Return (X, Y) of the center of cell containing provided text 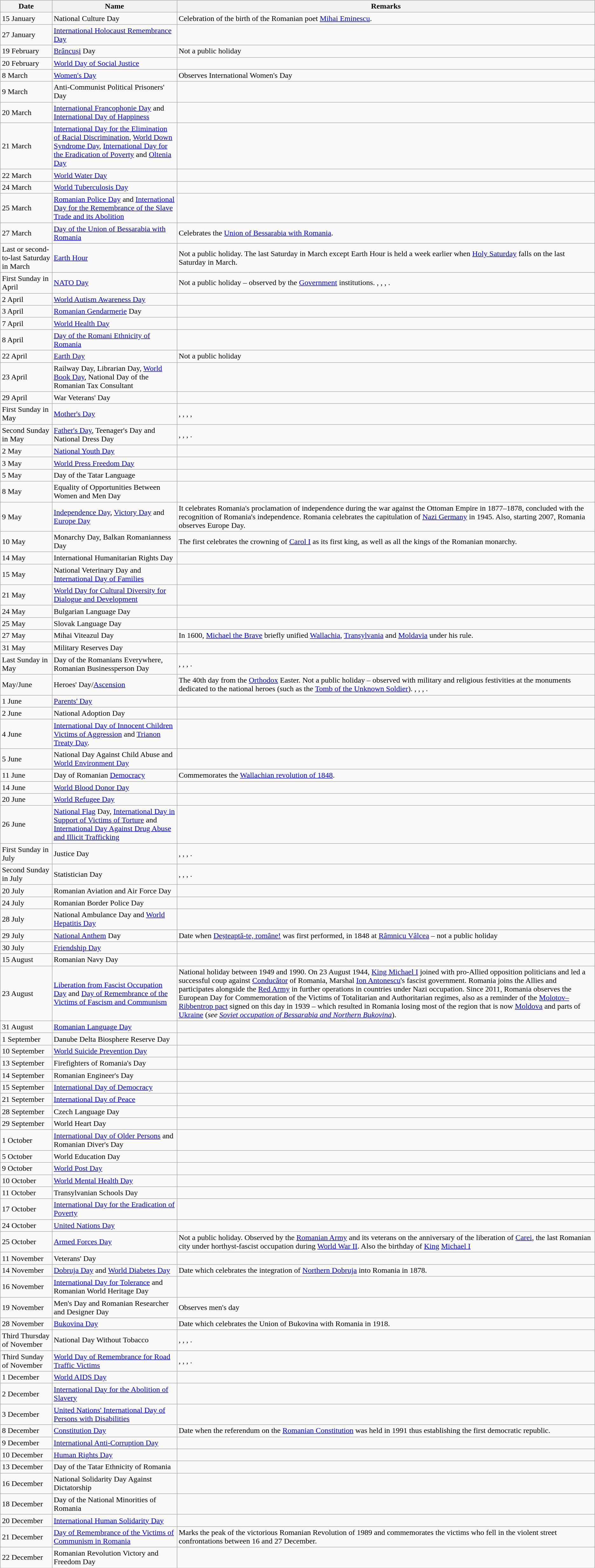
Earth Day (114, 356)
Remarks (386, 6)
Bukovina Day (114, 1324)
5 May (26, 475)
16 November (26, 1286)
National Culture Day (114, 18)
Date which celebrates the Union of Bukovina with Romania in 1918. (386, 1324)
26 June (26, 824)
War Veterans' Day (114, 398)
World Suicide Prevention Day (114, 1051)
Parents' Day (114, 701)
14 June (26, 787)
25 March (26, 208)
Romanian Police Day and International Day for the Remembrance of the Slave Trade and its Abolition (114, 208)
Friendship Day (114, 948)
Danube Delta Biosphere Reserve Day (114, 1039)
World Blood Donor Day (114, 787)
23 April (26, 377)
20 July (26, 891)
2 June (26, 713)
Celebration of the birth of the Romanian poet Mihai Eminescu. (386, 18)
World Post Day (114, 1169)
Brâncuși Day (114, 51)
Romanian Gendarmerie Day (114, 311)
International Human Solidarity Day (114, 1520)
National Youth Day (114, 451)
10 September (26, 1051)
Date when Deșteaptă-te, române! was first performed, in 1848 at Râmnicu Vâlcea – not a public holiday (386, 936)
17 October (26, 1209)
International Day for the Abolition of Slavery (114, 1394)
World Refugee Day (114, 800)
International Day of Democracy (114, 1087)
15 August (26, 960)
Monarchy Day, Balkan Romanianness Day (114, 542)
24 May (26, 611)
21 March (26, 146)
Transylvanian Schools Day (114, 1193)
Czech Language Day (114, 1112)
5 October (26, 1156)
18 December (26, 1504)
28 July (26, 919)
World AIDS Day (114, 1377)
Equality of Opportunities Between Women and Men Day (114, 491)
11 October (26, 1193)
31 August (26, 1027)
21 May (26, 595)
11 November (26, 1258)
Day of the Union of Bessarabia with Romania (114, 233)
1 September (26, 1039)
29 July (26, 936)
25 October (26, 1242)
National Anthem Day (114, 936)
Statistician Day (114, 875)
24 July (26, 903)
27 May (26, 636)
Last Sunday in May (26, 664)
Railway Day, Librarian Day, World Book Day, National Day of the Romanian Tax Consultant (114, 377)
Day of the Romanians Everywhere, Romanian Businessperson Day (114, 664)
28 September (26, 1112)
31 May (26, 648)
14 November (26, 1270)
Firefighters of Romania's Day (114, 1063)
8 May (26, 491)
22 March (26, 175)
14 May (26, 558)
10 October (26, 1181)
International Day of Innocent Children Victims of Aggression and Trianon Treaty Day. (114, 734)
8 April (26, 340)
19 February (26, 51)
World Heart Day (114, 1124)
Romanian Engineer's Day (114, 1075)
World Mental Health Day (114, 1181)
National Day Against Child Abuse and World Environment Day (114, 759)
20 February (26, 63)
Day of Romanian Democracy (114, 775)
9 March (26, 92)
9 December (26, 1443)
First Sunday in July (26, 854)
3 April (26, 311)
International Day for the Eradication of Poverty (114, 1209)
NATO Day (114, 283)
4 June (26, 734)
National Day Without Tobacco (114, 1340)
Day of Remembrance of the Victims of Communism in Romania (114, 1537)
Heroes' Day/Ascension (114, 685)
Date which celebrates the integration of Northern Dobruja into Romania in 1878. (386, 1270)
10 December (26, 1455)
7 April (26, 324)
29 April (26, 398)
13 September (26, 1063)
27 March (26, 233)
Human Rights Day (114, 1455)
21 December (26, 1537)
World Health Day (114, 324)
Not a public holiday. The last Saturday in March except Earth Hour is held a week earlier when Holy Saturday falls on the last Saturday in March. (386, 258)
Military Reserves Day (114, 648)
16 December (26, 1483)
Romanian Revolution Victory and Freedom Day (114, 1557)
First Sunday in May (26, 414)
3 December (26, 1414)
World Tuberculosis Day (114, 187)
Last or second-to-last Saturday in March (26, 258)
1 December (26, 1377)
International Humanitarian Rights Day (114, 558)
Third Thursday of November (26, 1340)
International Day for Tolerance and Romanian World Heritage Day (114, 1286)
World Day of Remembrance for Road Traffic Victims (114, 1361)
Anti-Communist Political Prisoners' Day (114, 92)
Justice Day (114, 854)
Armed Forces Day (114, 1242)
Liberation from Fascist Occupation Day and Day of Remembrance of the Victims of Fascism and Communism (114, 993)
22 December (26, 1557)
Date (26, 6)
In 1600, Michael the Brave briefly unified Wallachia, Transylvania and Moldavia under his rule. (386, 636)
21 September (26, 1100)
National Flag Day, International Day in Support of Victims of Torture and International Day Against Drug Abuse and Illicit Trafficking (114, 824)
The first celebrates the crowning of Carol I as its first king, as well as all the kings of the Romanian monarchy. (386, 542)
Romanian Aviation and Air Force Day (114, 891)
2 April (26, 299)
14 September (26, 1075)
3 May (26, 463)
2 December (26, 1394)
15 September (26, 1087)
15 January (26, 18)
Slovak Language Day (114, 624)
15 May (26, 575)
International Holocaust Remembrance Day (114, 35)
Men's Day and Romanian Researcher and Designer Day (114, 1307)
9 May (26, 517)
24 October (26, 1225)
20 June (26, 800)
23 August (26, 993)
11 June (26, 775)
Observes men's day (386, 1307)
Romanian Language Day (114, 1027)
Veterans' Day (114, 1258)
World Day of Social Justice (114, 63)
Romanian Border Police Day (114, 903)
National Ambulance Day and World Hepatitis Day (114, 919)
Mother's Day (114, 414)
Bulgarian Language Day (114, 611)
Day of the Tatar Language (114, 475)
World Education Day (114, 1156)
National Adoption Day (114, 713)
20 March (26, 112)
United Nations' International Day of Persons with Disabilities (114, 1414)
1 October (26, 1140)
World Water Day (114, 175)
International Anti-Corruption Day (114, 1443)
9 October (26, 1169)
Third Sunday of November (26, 1361)
Day of the Romani Ethnicity of Romania (114, 340)
5 June (26, 759)
World Press Freedom Day (114, 463)
World Autism Awareness Day (114, 299)
8 December (26, 1431)
Day of the National Minorities of Romania (114, 1504)
Observes International Women's Day (386, 75)
1 June (26, 701)
Commemorates the Wallachian revolution of 1848. (386, 775)
First Sunday in April (26, 283)
May/June (26, 685)
Mihai Viteazul Day (114, 636)
Earth Hour (114, 258)
National Veterinary Day and International Day of Families (114, 575)
20 December (26, 1520)
8 March (26, 75)
Father's Day, Teenager's Day and National Dress Day (114, 435)
Celebrates the Union of Bessarabia with Romania. (386, 233)
10 May (26, 542)
, , , , (386, 414)
28 November (26, 1324)
29 September (26, 1124)
Second Sunday in May (26, 435)
Romanian Navy Day (114, 960)
Not a public holiday – observed by the Government institutions. , , , . (386, 283)
Independence Day, Victory Day and Europe Day (114, 517)
World Day for Cultural Diversity for Dialogue and Development (114, 595)
Day of the Tatar Ethnicity of Romania (114, 1467)
19 November (26, 1307)
Date when the referendum on the Romanian Constitution was held in 1991 thus establishing the first democratic republic. (386, 1431)
13 December (26, 1467)
Name (114, 6)
22 April (26, 356)
Constitution Day (114, 1431)
Second Sunday in July (26, 875)
International Day of Peace (114, 1100)
2 May (26, 451)
International Francophonie Day and International Day of Happiness (114, 112)
National Solidarity Day Against Dictatorship (114, 1483)
International Day of Older Persons and Romanian Diver's Day (114, 1140)
Dobruja Day and World Diabetes Day (114, 1270)
United Nations Day (114, 1225)
30 July (26, 948)
25 May (26, 624)
Women's Day (114, 75)
27 January (26, 35)
24 March (26, 187)
